Scan for the cell matching the given text and deliver its (x, y) coordinate at center. 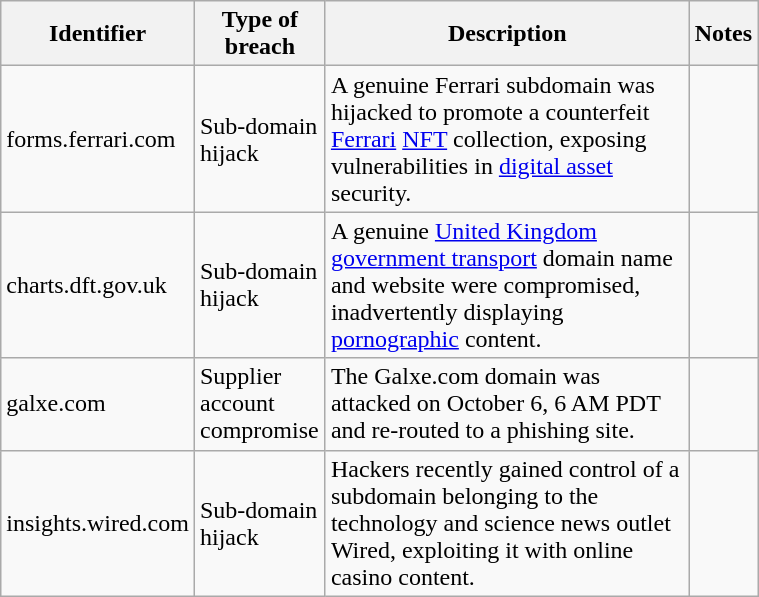
Notes (723, 34)
The Galxe.com domain was attacked on October 6, 6 AM PDT and re-routed to a phishing site. (507, 404)
Hackers recently gained control of a subdomain belonging to the technology and science news outlet Wired, exploiting it with online casino content. (507, 523)
insights.wired.com (98, 523)
Type of breach (260, 34)
charts.dft.gov.uk (98, 285)
forms.ferrari.com (98, 139)
A genuine United Kingdom government transport domain name and website were compromised, inadvertently displaying pornographic content. (507, 285)
Supplier account compromise (260, 404)
Identifier (98, 34)
A genuine Ferrari subdomain was hijacked to promote a counterfeit Ferrari NFT collection, exposing vulnerabilities in digital asset security. (507, 139)
galxe.com (98, 404)
Description (507, 34)
